Provide the (X, Y) coordinate of the cell's center where the given text is located.  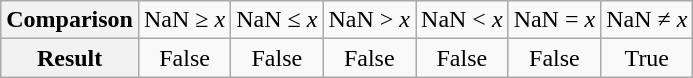
NaN < x (462, 20)
NaN ≥ x (184, 20)
NaN ≠ x (647, 20)
NaN > x (370, 20)
NaN = x (554, 20)
Comparison (70, 20)
NaN ≤ x (277, 20)
Result (70, 58)
True (647, 58)
